Extract the (X, Y) coordinate from the center of the cell holding the provided text.  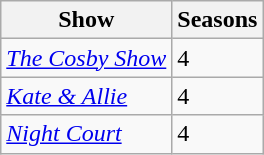
Show (86, 20)
Seasons (218, 20)
Night Court (86, 134)
Kate & Allie (86, 96)
The Cosby Show (86, 58)
